Capture the cell that displays the provided text and extract its [x, y] central coordinate. 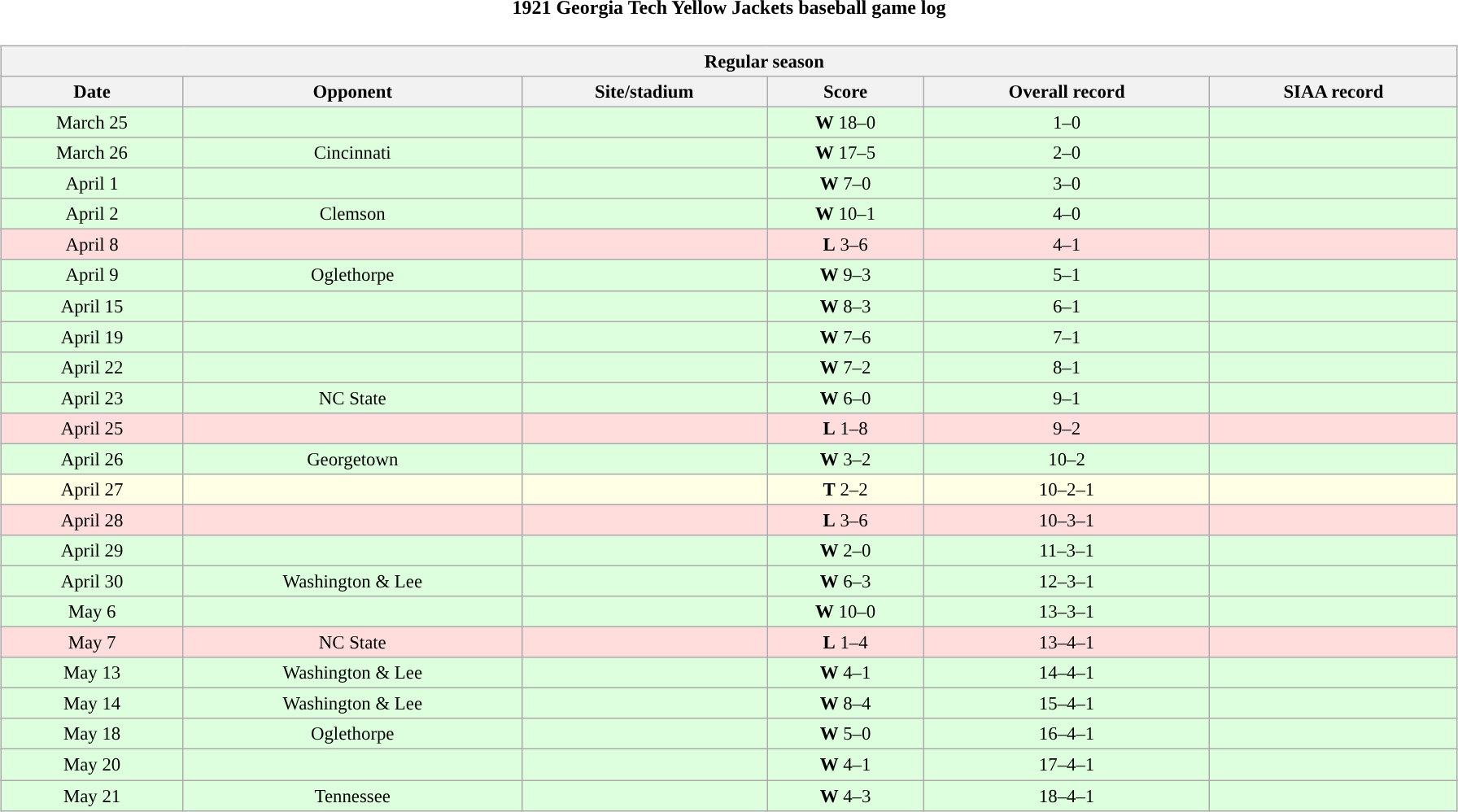
L 1–8 [845, 428]
Tennessee [352, 795]
April 15 [93, 306]
11–3–1 [1067, 551]
April 28 [93, 520]
W 8–3 [845, 306]
5–1 [1067, 275]
Overall record [1067, 92]
3–0 [1067, 184]
W 10–0 [845, 612]
SIAA record [1333, 92]
April 23 [93, 398]
April 1 [93, 184]
W 2–0 [845, 551]
15–4–1 [1067, 704]
W 7–0 [845, 184]
16–4–1 [1067, 734]
April 27 [93, 490]
Site/stadium [644, 92]
4–1 [1067, 245]
W 5–0 [845, 734]
W 7–6 [845, 337]
April 26 [93, 459]
10–3–1 [1067, 520]
T 2–2 [845, 490]
12–3–1 [1067, 581]
W 8–4 [845, 704]
March 25 [93, 122]
Georgetown [352, 459]
May 20 [93, 765]
April 25 [93, 428]
17–4–1 [1067, 765]
18–4–1 [1067, 795]
14–4–1 [1067, 673]
13–4–1 [1067, 643]
W 18–0 [845, 122]
7–1 [1067, 337]
W 6–0 [845, 398]
W 9–3 [845, 275]
May 7 [93, 643]
April 8 [93, 245]
April 29 [93, 551]
May 14 [93, 704]
W 17–5 [845, 153]
W 7–2 [845, 367]
April 9 [93, 275]
April 2 [93, 214]
April 30 [93, 581]
Cincinnati [352, 153]
March 26 [93, 153]
May 18 [93, 734]
Score [845, 92]
8–1 [1067, 367]
10–2–1 [1067, 490]
W 6–3 [845, 581]
13–3–1 [1067, 612]
W 10–1 [845, 214]
L 1–4 [845, 643]
May 21 [93, 795]
9–2 [1067, 428]
W 3–2 [845, 459]
6–1 [1067, 306]
Date [93, 92]
W 4–3 [845, 795]
2–0 [1067, 153]
May 6 [93, 612]
4–0 [1067, 214]
10–2 [1067, 459]
April 22 [93, 367]
Clemson [352, 214]
Regular season [729, 61]
Opponent [352, 92]
May 13 [93, 673]
1–0 [1067, 122]
9–1 [1067, 398]
April 19 [93, 337]
